From the cell containing the given text, extract its center point as [x, y] coordinate. 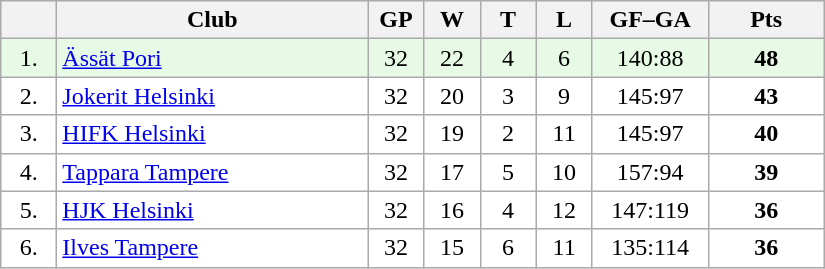
147:119 [650, 210]
W [452, 20]
2 [508, 134]
10 [564, 172]
HJK Helsinki [212, 210]
140:88 [650, 58]
17 [452, 172]
Club [212, 20]
5. [29, 210]
48 [766, 58]
Ässät Pori [212, 58]
1. [29, 58]
4. [29, 172]
9 [564, 96]
5 [508, 172]
22 [452, 58]
39 [766, 172]
16 [452, 210]
2. [29, 96]
L [564, 20]
135:114 [650, 248]
43 [766, 96]
6. [29, 248]
157:94 [650, 172]
3. [29, 134]
19 [452, 134]
Jokerit Helsinki [212, 96]
Ilves Tampere [212, 248]
15 [452, 248]
3 [508, 96]
HIFK Helsinki [212, 134]
T [508, 20]
GF–GA [650, 20]
Pts [766, 20]
20 [452, 96]
12 [564, 210]
GP [396, 20]
Tappara Tampere [212, 172]
40 [766, 134]
